Search for the cell housing the specified text and yield its (x, y) center coordinate. 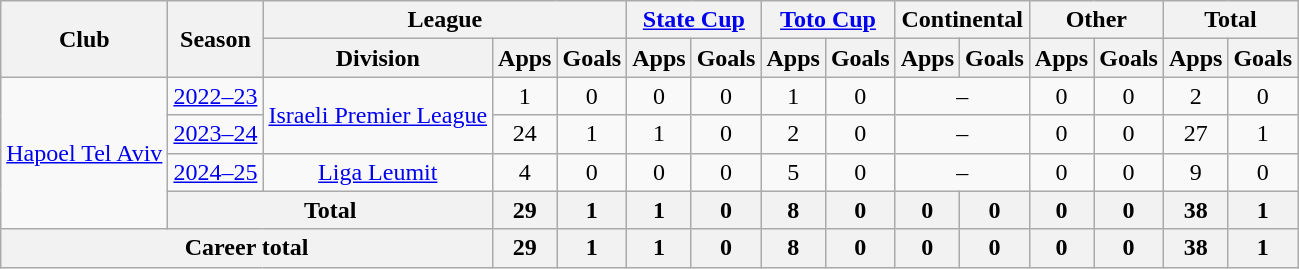
Liga Leumit (378, 172)
Career total (247, 248)
League (445, 20)
2022–23 (216, 96)
Season (216, 39)
Club (84, 39)
9 (1195, 172)
4 (525, 172)
24 (525, 134)
Hapoel Tel Aviv (84, 153)
27 (1195, 134)
State Cup (694, 20)
Continental (962, 20)
5 (793, 172)
2023–24 (216, 134)
Other (1096, 20)
Toto Cup (828, 20)
Israeli Premier League (378, 115)
Division (378, 58)
2024–25 (216, 172)
